Return [X, Y] of the center of cell containing provided text 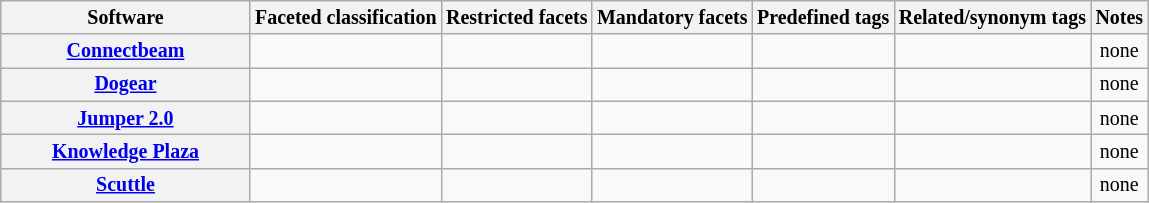
Predefined tags [823, 18]
Mandatory facets [672, 18]
Knowledge Plaza [126, 152]
Software [126, 18]
Connectbeam [126, 52]
Restricted facets [516, 18]
Jumper 2.0 [126, 118]
Notes [1120, 18]
Related/synonym tags [992, 18]
Scuttle [126, 184]
Dogear [126, 84]
Faceted classification [346, 18]
